For the text-containing cell, return its midpoint in (X, Y) coordinate format. 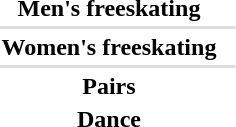
Women's freeskating (109, 47)
Pairs (109, 86)
